Locate the cell with the specified text and output its (X, Y) center coordinate. 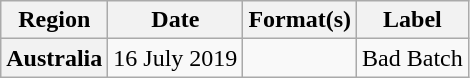
Label (413, 20)
Region (54, 20)
Format(s) (300, 20)
Bad Batch (413, 58)
Date (176, 20)
Australia (54, 58)
16 July 2019 (176, 58)
